Pinpoint the cell where the given text exists, returning its [x, y] midpoint coordinate. 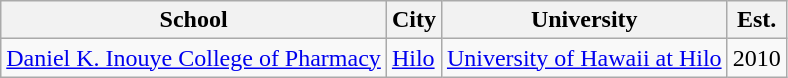
Daniel K. Inouye College of Pharmacy [194, 58]
City [414, 20]
School [194, 20]
Est. [756, 20]
University of Hawaii at Hilo [584, 58]
2010 [756, 58]
University [584, 20]
Hilo [414, 58]
